Return the (X, Y) coordinate for the center point of the cell that contains the specified text.  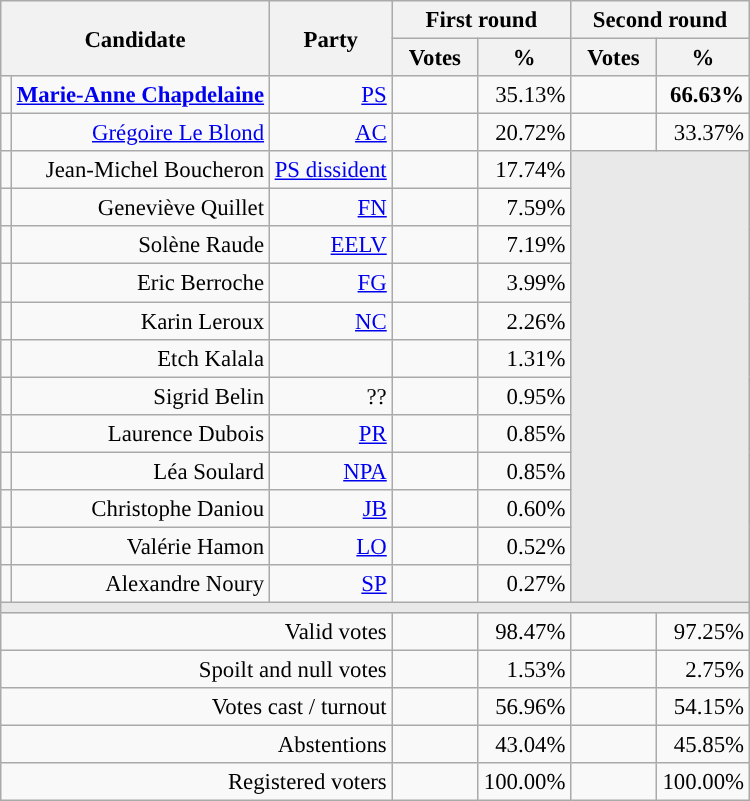
Solène Raude (140, 245)
43.04% (524, 745)
Second round (660, 20)
PR (330, 433)
PS dissident (330, 170)
0.52% (524, 546)
Christophe Daniou (140, 509)
FN (330, 208)
Marie-Anne Chapdelaine (140, 95)
Etch Kalala (140, 358)
Votes cast / turnout (196, 707)
66.63% (702, 95)
Candidate (136, 38)
PS (330, 95)
35.13% (524, 95)
AC (330, 133)
JB (330, 509)
54.15% (702, 707)
3.99% (524, 283)
0.95% (524, 396)
SP (330, 584)
?? (330, 396)
Sigrid Belin (140, 396)
Valid votes (196, 632)
17.74% (524, 170)
1.53% (524, 670)
Spoilt and null votes (196, 670)
Jean-Michel Boucheron (140, 170)
Valérie Hamon (140, 546)
0.27% (524, 584)
Party (330, 38)
98.47% (524, 632)
Laurence Dubois (140, 433)
Eric Berroche (140, 283)
LO (330, 546)
Geneviève Quillet (140, 208)
7.19% (524, 245)
20.72% (524, 133)
97.25% (702, 632)
7.59% (524, 208)
EELV (330, 245)
Léa Soulard (140, 471)
NC (330, 321)
Grégoire Le Blond (140, 133)
FG (330, 283)
NPA (330, 471)
2.75% (702, 670)
45.85% (702, 745)
2.26% (524, 321)
Abstentions (196, 745)
56.96% (524, 707)
Alexandre Noury (140, 584)
Karin Leroux (140, 321)
1.31% (524, 358)
Registered voters (196, 782)
First round (482, 20)
33.37% (702, 133)
0.60% (524, 509)
